Identify which cell holds the provided text, then report its [X, Y] central coordinate. 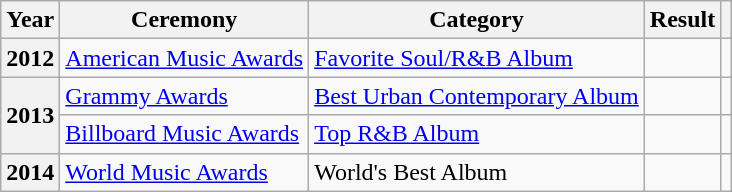
Grammy Awards [184, 96]
American Music Awards [184, 58]
2012 [30, 58]
Result [682, 20]
Year [30, 20]
Top R&B Album [477, 134]
World's Best Album [477, 172]
Billboard Music Awards [184, 134]
Ceremony [184, 20]
World Music Awards [184, 172]
Favorite Soul/R&B Album [477, 58]
Best Urban Contemporary Album [477, 96]
Category [477, 20]
2013 [30, 115]
2014 [30, 172]
